Search for the cell housing the specified text and yield its (x, y) center coordinate. 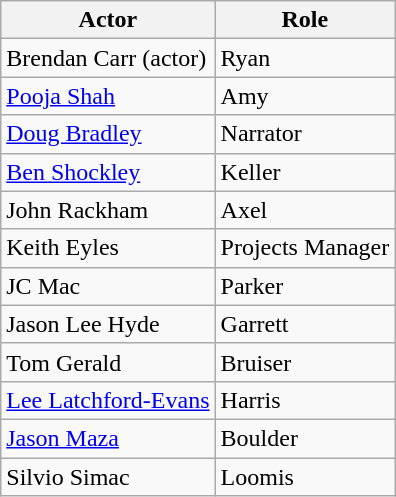
Jason Maza (108, 438)
Lee Latchford-Evans (108, 400)
Keith Eyles (108, 248)
Ben Shockley (108, 172)
Ryan (305, 58)
Loomis (305, 477)
Doug Bradley (108, 134)
Keller (305, 172)
Silvio Simac (108, 477)
Jason Lee Hyde (108, 324)
JC Mac (108, 286)
Actor (108, 20)
John Rackham (108, 210)
Parker (305, 286)
Pooja Shah (108, 96)
Role (305, 20)
Garrett (305, 324)
Harris (305, 400)
Narrator (305, 134)
Tom Gerald (108, 362)
Amy (305, 96)
Axel (305, 210)
Projects Manager (305, 248)
Brendan Carr (actor) (108, 58)
Boulder (305, 438)
Bruiser (305, 362)
